From the cell containing the given text, extract its center point as [x, y] coordinate. 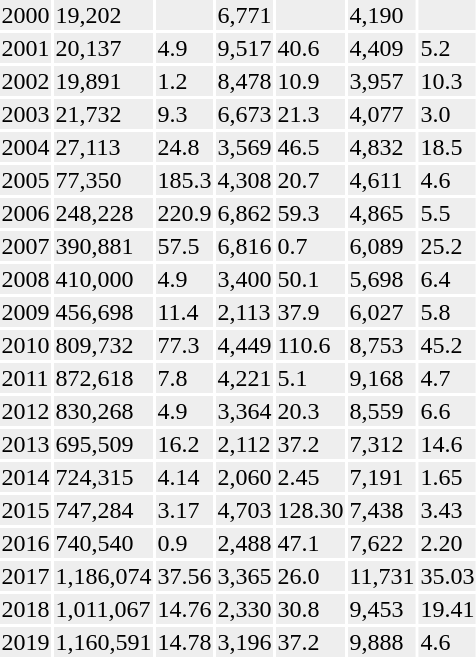
2017 [26, 576]
7,312 [382, 444]
2008 [26, 279]
3,400 [244, 279]
6,816 [244, 246]
2,112 [244, 444]
14.6 [448, 444]
47.1 [310, 543]
2013 [26, 444]
4,832 [382, 147]
2004 [26, 147]
2010 [26, 345]
0.9 [184, 543]
19,891 [104, 81]
6,862 [244, 213]
6,089 [382, 246]
2014 [26, 477]
724,315 [104, 477]
128.30 [310, 510]
2019 [26, 642]
3,364 [244, 411]
35.03 [448, 576]
30.8 [310, 609]
37.9 [310, 312]
5.2 [448, 48]
872,618 [104, 378]
57.5 [184, 246]
14.78 [184, 642]
40.6 [310, 48]
2001 [26, 48]
1,011,067 [104, 609]
6.4 [448, 279]
6,673 [244, 114]
2,113 [244, 312]
2015 [26, 510]
8,559 [382, 411]
3.17 [184, 510]
6,027 [382, 312]
248,228 [104, 213]
695,509 [104, 444]
4,077 [382, 114]
747,284 [104, 510]
110.6 [310, 345]
4,611 [382, 180]
2011 [26, 378]
3.0 [448, 114]
10.9 [310, 81]
77,350 [104, 180]
6.6 [448, 411]
6,771 [244, 15]
4,190 [382, 15]
2009 [26, 312]
1,186,074 [104, 576]
7.8 [184, 378]
20.7 [310, 180]
2018 [26, 609]
25.2 [448, 246]
2005 [26, 180]
50.1 [310, 279]
2012 [26, 411]
11.4 [184, 312]
24.8 [184, 147]
9,888 [382, 642]
2.20 [448, 543]
9,453 [382, 609]
9,168 [382, 378]
27,113 [104, 147]
3,365 [244, 576]
8,753 [382, 345]
77.3 [184, 345]
809,732 [104, 345]
2,488 [244, 543]
2,330 [244, 609]
5,698 [382, 279]
7,622 [382, 543]
4.14 [184, 477]
21,732 [104, 114]
7,191 [382, 477]
2006 [26, 213]
4,409 [382, 48]
2000 [26, 15]
4,221 [244, 378]
1,160,591 [104, 642]
4.7 [448, 378]
0.7 [310, 246]
19.41 [448, 609]
740,540 [104, 543]
3,957 [382, 81]
7,438 [382, 510]
1.65 [448, 477]
14.76 [184, 609]
21.3 [310, 114]
185.3 [184, 180]
5.1 [310, 378]
8,478 [244, 81]
10.3 [448, 81]
2007 [26, 246]
9.3 [184, 114]
390,881 [104, 246]
26.0 [310, 576]
4,449 [244, 345]
3,569 [244, 147]
2016 [26, 543]
5.8 [448, 312]
18.5 [448, 147]
830,268 [104, 411]
37.56 [184, 576]
2,060 [244, 477]
20.3 [310, 411]
4,703 [244, 510]
20,137 [104, 48]
4,308 [244, 180]
1.2 [184, 81]
9,517 [244, 48]
3,196 [244, 642]
3.43 [448, 510]
19,202 [104, 15]
2003 [26, 114]
2002 [26, 81]
16.2 [184, 444]
5.5 [448, 213]
410,000 [104, 279]
11,731 [382, 576]
4,865 [382, 213]
46.5 [310, 147]
456,698 [104, 312]
59.3 [310, 213]
2.45 [310, 477]
45.2 [448, 345]
220.9 [184, 213]
